Return the [x, y] coordinate for the center point of the cell that contains the specified text.  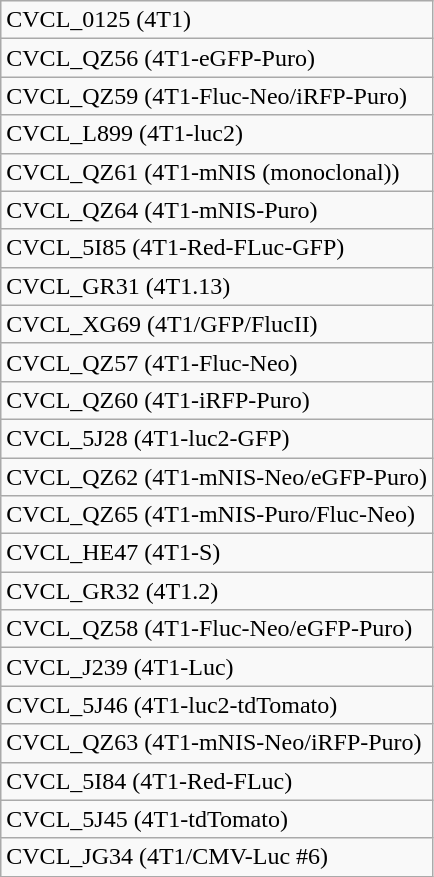
CVCL_QZ57 (4T1-Fluc-Neo) [217, 362]
CVCL_JG34 (4T1/CMV-Luc #6) [217, 857]
CVCL_QZ58 (4T1-Fluc-Neo/eGFP-Puro) [217, 629]
CVCL_QZ65 (4T1-mNIS-Puro/Fluc-Neo) [217, 515]
CVCL_HE47 (4T1-S) [217, 553]
CVCL_5I85 (4T1-Red-FLuc-GFP) [217, 248]
CVCL_5J45 (4T1-tdTomato) [217, 819]
CVCL_QZ63 (4T1-mNIS-Neo/iRFP-Puro) [217, 743]
CVCL_QZ56 (4T1-eGFP-Puro) [217, 58]
CVCL_QZ64 (4T1-mNIS-Puro) [217, 210]
CVCL_QZ60 (4T1-iRFP-Puro) [217, 400]
CVCL_5I84 (4T1-Red-FLuc) [217, 781]
CVCL_QZ61 (4T1-mNIS (monoclonal)) [217, 172]
CVCL_XG69 (4T1/GFP/FlucII) [217, 324]
CVCL_L899 (4T1-luc2) [217, 134]
CVCL_5J28 (4T1-luc2-GFP) [217, 438]
CVCL_GR32 (4T1.2) [217, 591]
CVCL_0125 (4T1) [217, 20]
CVCL_QZ59 (4T1-Fluc-Neo/iRFP-Puro) [217, 96]
CVCL_J239 (4T1-Luc) [217, 667]
CVCL_QZ62 (4T1-mNIS-Neo/eGFP-Puro) [217, 477]
CVCL_5J46 (4T1-luc2-tdTomato) [217, 705]
CVCL_GR31 (4T1.13) [217, 286]
